Identify which cell holds the provided text, then report its [x, y] central coordinate. 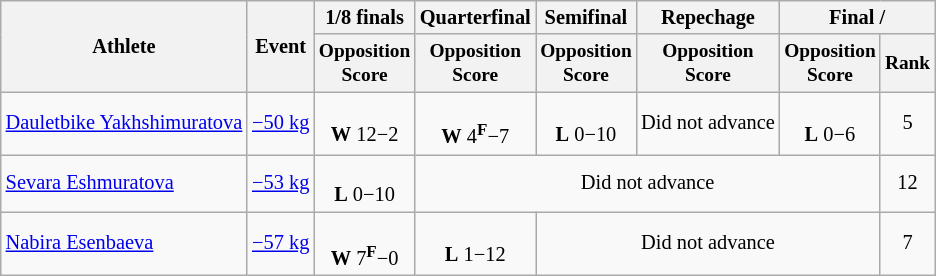
Semifinal [586, 17]
Event [280, 46]
−53 kg [280, 183]
Final / [858, 17]
Rank [907, 62]
W 7F−0 [364, 244]
L 0−6 [830, 122]
W 4F−7 [476, 122]
Athlete [124, 46]
−57 kg [280, 244]
Sevara Eshmuratova [124, 183]
Repechage [708, 17]
1/8 finals [364, 17]
L 1−12 [476, 244]
Dauletbike Yakhshimuratova [124, 122]
5 [907, 122]
7 [907, 244]
Nabira Esenbaeva [124, 244]
12 [907, 183]
−50 kg [280, 122]
Quarterfinal [476, 17]
W 12−2 [364, 122]
